Output the [X, Y] coordinate of the center of the cell containing the given text.  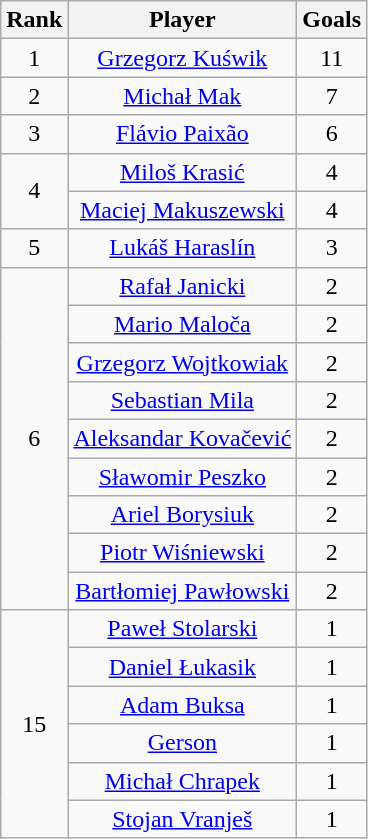
Gerson [182, 743]
Miloš Krasić [182, 172]
15 [34, 724]
Rafał Janicki [182, 286]
Maciej Makuszewski [182, 210]
Player [182, 20]
Daniel Łukasik [182, 667]
Bartłomiej Pawłowski [182, 591]
Aleksandar Kovačević [182, 438]
Grzegorz Kuświk [182, 58]
Flávio Paixão [182, 134]
Sławomir Peszko [182, 477]
Sebastian Mila [182, 400]
Goals [332, 20]
Ariel Borysiuk [182, 515]
Michał Chrapek [182, 781]
Piotr Wiśniewski [182, 553]
11 [332, 58]
Grzegorz Wojtkowiak [182, 362]
Adam Buksa [182, 705]
Mario Maloča [182, 324]
7 [332, 96]
Paweł Stolarski [182, 629]
Lukáš Haraslín [182, 248]
Michał Mak [182, 96]
Rank [34, 20]
Stojan Vranješ [182, 819]
5 [34, 248]
